Scan for the cell matching the given text and deliver its (X, Y) coordinate at center. 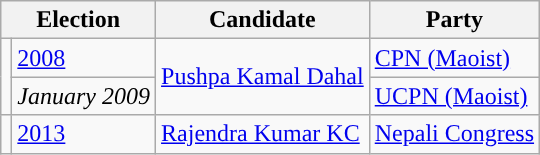
2013 (84, 134)
Nepali Congress (454, 134)
Party (454, 20)
January 2009 (84, 96)
CPN (Maoist) (454, 58)
Rajendra Kumar KC (263, 134)
Pushpa Kamal Dahal (263, 77)
2008 (84, 58)
UCPN (Maoist) (454, 96)
Election (78, 20)
Candidate (263, 20)
